Capture the cell that displays the provided text and extract its (x, y) central coordinate. 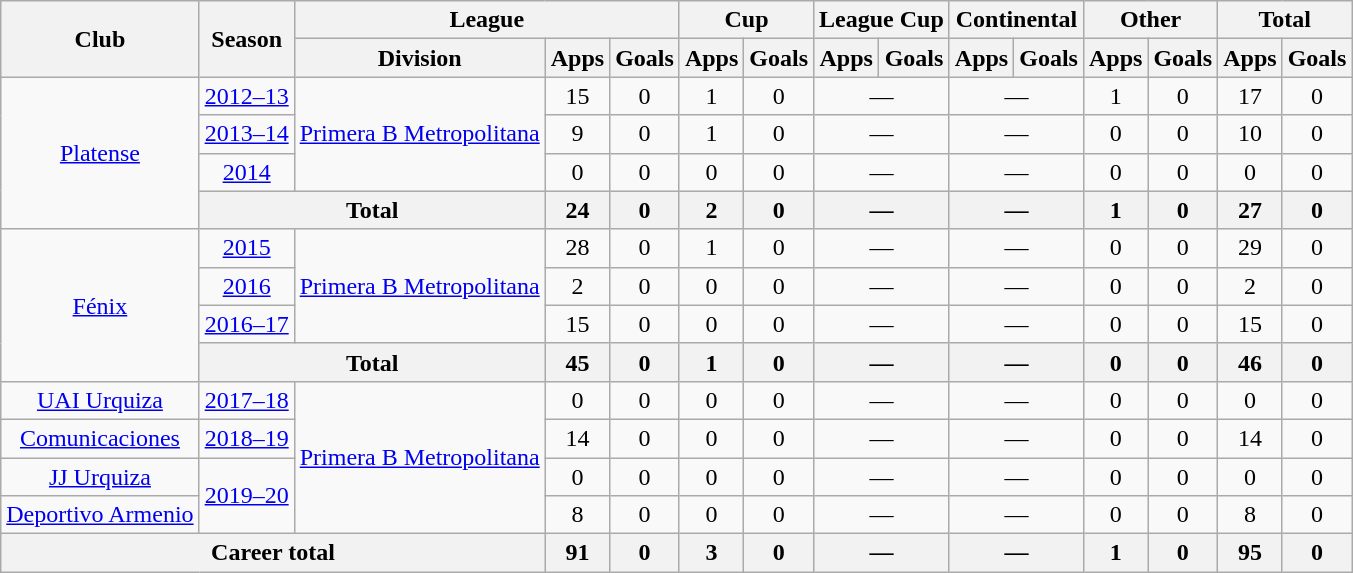
17 (1250, 96)
2017–18 (246, 400)
2019–20 (246, 496)
Other (1150, 20)
2018–19 (246, 438)
28 (577, 248)
10 (1250, 134)
2012–13 (246, 96)
46 (1250, 362)
2016–17 (246, 324)
Platense (100, 153)
45 (577, 362)
91 (577, 553)
Division (420, 58)
2016 (246, 286)
Comunicaciones (100, 438)
JJ Urquiza (100, 477)
95 (1250, 553)
2013–14 (246, 134)
Career total (273, 553)
29 (1250, 248)
UAI Urquiza (100, 400)
Cup (746, 20)
Club (100, 39)
League Cup (882, 20)
2014 (246, 172)
Deportivo Armenio (100, 515)
Season (246, 39)
27 (1250, 210)
Continental (1016, 20)
9 (577, 134)
League (486, 20)
24 (577, 210)
3 (711, 553)
2015 (246, 248)
Fénix (100, 305)
